From the cell containing the given text, extract its center point as (X, Y) coordinate. 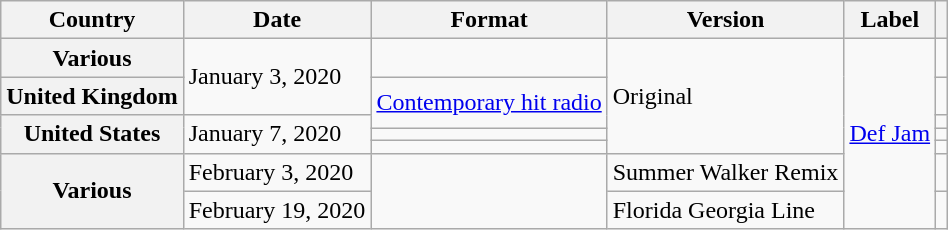
Format (489, 20)
United Kingdom (92, 96)
United States (92, 134)
Country (92, 20)
Summer Walker Remix (726, 172)
February 19, 2020 (277, 210)
Contemporary hit radio (489, 102)
Label (890, 20)
January 7, 2020 (277, 134)
January 3, 2020 (277, 77)
February 3, 2020 (277, 172)
Version (726, 20)
Date (277, 20)
Original (726, 96)
Def Jam (890, 134)
Florida Georgia Line (726, 210)
